Locate the cell with the specified text and output its (X, Y) center coordinate. 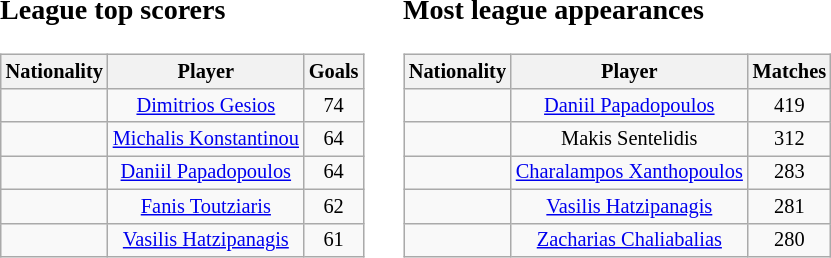
Makis Sentelidis (630, 139)
312 (790, 139)
74 (334, 106)
Dimitrios Gesios (206, 106)
280 (790, 240)
61 (334, 240)
281 (790, 207)
62 (334, 207)
283 (790, 173)
Goals (334, 72)
Matches (790, 72)
Charalampos Xanthopoulos (630, 173)
419 (790, 106)
Michalis Konstantinou (206, 139)
Zacharias Chaliabalias (630, 240)
Fanis Toutziaris (206, 207)
